Capture the cell that displays the provided text and extract its [X, Y] central coordinate. 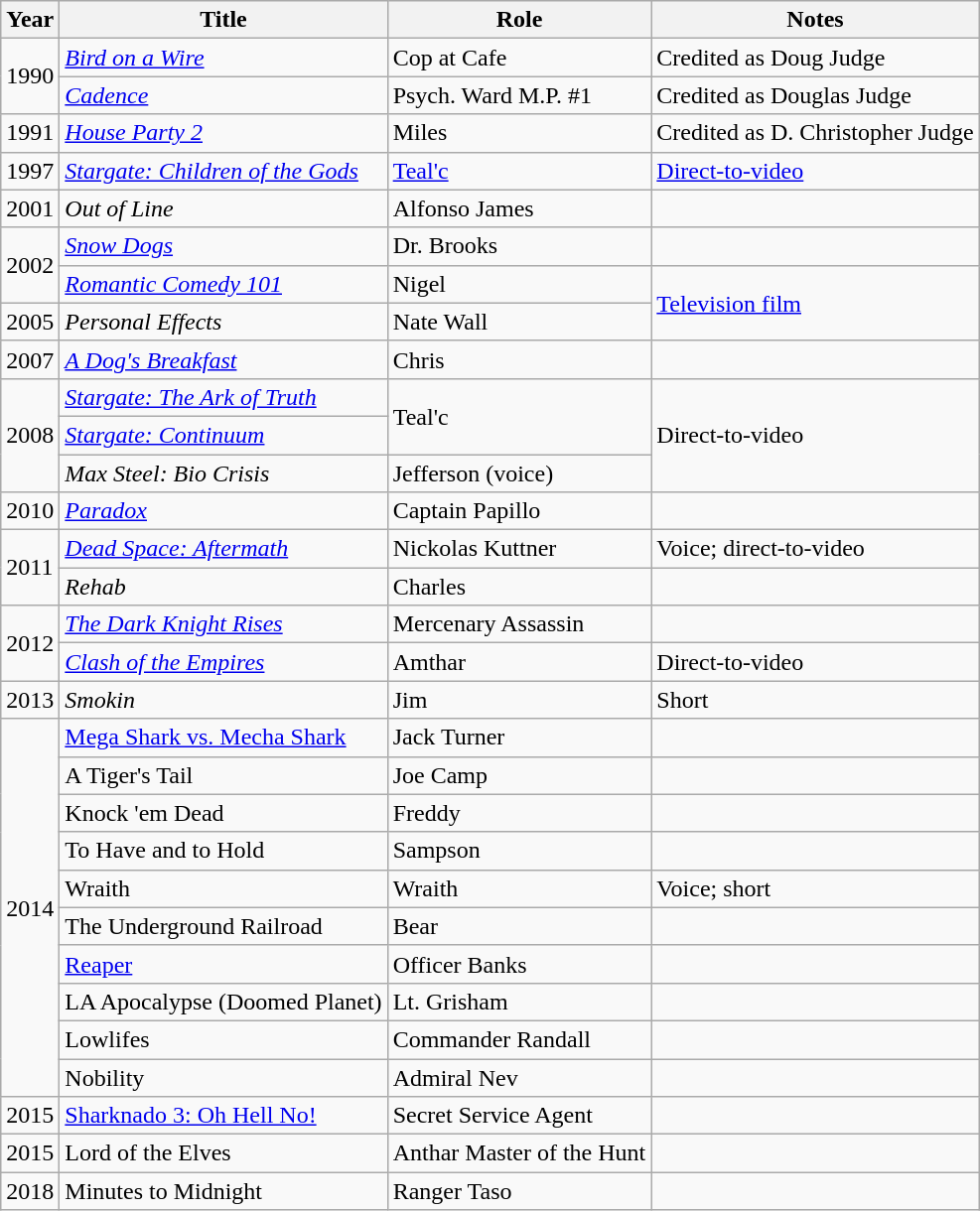
Chris [519, 359]
Sampson [519, 851]
Credited as Doug Judge [815, 58]
A Tiger's Tail [223, 775]
Out of Line [223, 208]
Lowlifes [223, 1039]
The Dark Knight Rises [223, 624]
Nickolas Kuttner [519, 549]
Knock 'em Dead [223, 813]
Jim [519, 700]
Rehab [223, 587]
The Underground Railroad [223, 926]
Mercenary Assassin [519, 624]
2007 [30, 359]
2014 [30, 907]
Psych. Ward M.P. #1 [519, 95]
2001 [30, 208]
Lt. Grisham [519, 1002]
LA Apocalypse (Doomed Planet) [223, 1002]
Dr. Brooks [519, 246]
Snow Dogs [223, 246]
Amthar [519, 662]
Nigel [519, 284]
2005 [30, 322]
2013 [30, 700]
Freddy [519, 813]
2002 [30, 265]
Stargate: Children of the Gods [223, 171]
Max Steel: Bio Crisis [223, 473]
Ranger Taso [519, 1191]
Miles [519, 133]
Nate Wall [519, 322]
1991 [30, 133]
2012 [30, 643]
Voice; direct-to-video [815, 549]
Reaper [223, 964]
A Dog's Breakfast [223, 359]
Romantic Comedy 101 [223, 284]
Charles [519, 587]
To Have and to Hold [223, 851]
Title [223, 20]
Captain Papillo [519, 511]
Lord of the Elves [223, 1153]
Bird on a Wire [223, 58]
Year [30, 20]
Bear [519, 926]
Joe Camp [519, 775]
2018 [30, 1191]
Sharknado 3: Oh Hell No! [223, 1116]
Alfonso James [519, 208]
Minutes to Midnight [223, 1191]
Notes [815, 20]
Paradox [223, 511]
Dead Space: Aftermath [223, 549]
Commander Randall [519, 1039]
House Party 2 [223, 133]
Credited as Douglas Judge [815, 95]
Smokin [223, 700]
Mega Shark vs. Mecha Shark [223, 738]
Stargate: The Ark of Truth [223, 397]
Short [815, 700]
2008 [30, 435]
Anthar Master of the Hunt [519, 1153]
Secret Service Agent [519, 1116]
Jack Turner [519, 738]
Nobility [223, 1077]
Role [519, 20]
Television film [815, 303]
Stargate: Continuum [223, 435]
2011 [30, 568]
2010 [30, 511]
Cop at Cafe [519, 58]
Admiral Nev [519, 1077]
Credited as D. Christopher Judge [815, 133]
Clash of the Empires [223, 662]
Jefferson (voice) [519, 473]
Officer Banks [519, 964]
Cadence [223, 95]
Personal Effects [223, 322]
Voice; short [815, 888]
1997 [30, 171]
1990 [30, 76]
